Determine the (X, Y) coordinate at the center of the cell enclosing the given text.  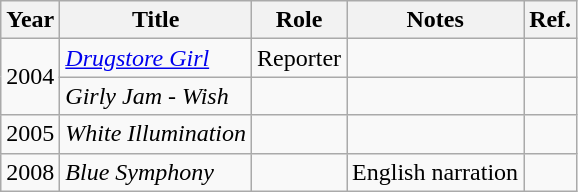
Role (300, 20)
2004 (30, 77)
Ref. (550, 20)
Girly Jam - Wish (156, 96)
Drugstore Girl (156, 58)
Title (156, 20)
Blue Symphony (156, 172)
Notes (436, 20)
2008 (30, 172)
English narration (436, 172)
2005 (30, 134)
Year (30, 20)
White Illumination (156, 134)
Reporter (300, 58)
